Search for the cell housing the specified text and yield its [x, y] center coordinate. 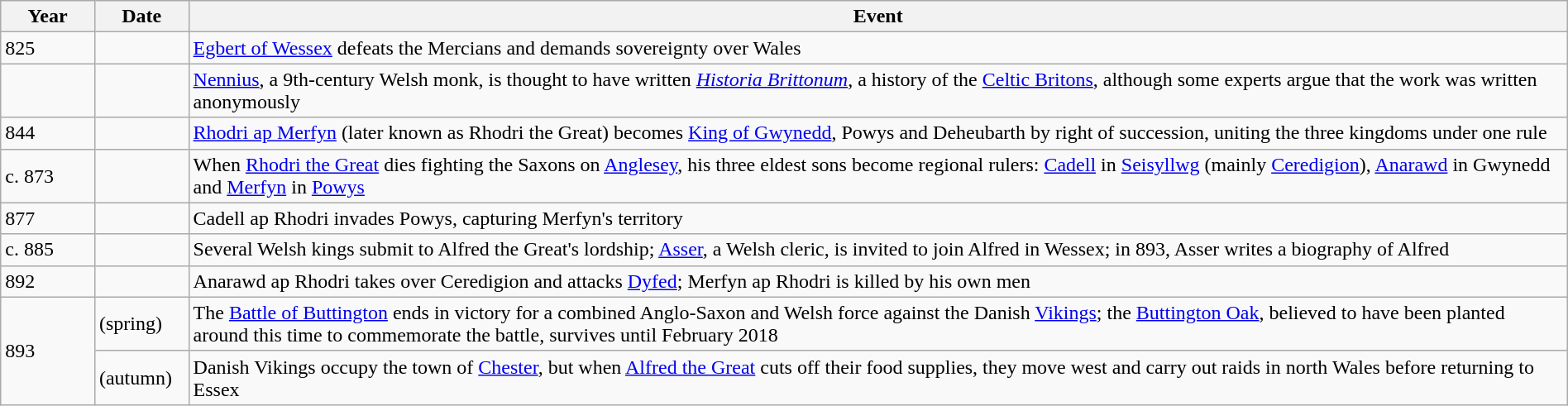
877 [48, 218]
Egbert of Wessex defeats the Mercians and demands sovereignty over Wales [878, 48]
(spring) [141, 324]
844 [48, 133]
893 [48, 351]
Date [141, 17]
Year [48, 17]
(autumn) [141, 377]
c. 873 [48, 175]
892 [48, 281]
Cadell ap Rhodri invades Powys, capturing Merfyn's territory [878, 218]
Anarawd ap Rhodri takes over Ceredigion and attacks Dyfed; Merfyn ap Rhodri is killed by his own men [878, 281]
c. 885 [48, 250]
825 [48, 48]
Event [878, 17]
